Identify which cell holds the provided text, then report its [x, y] central coordinate. 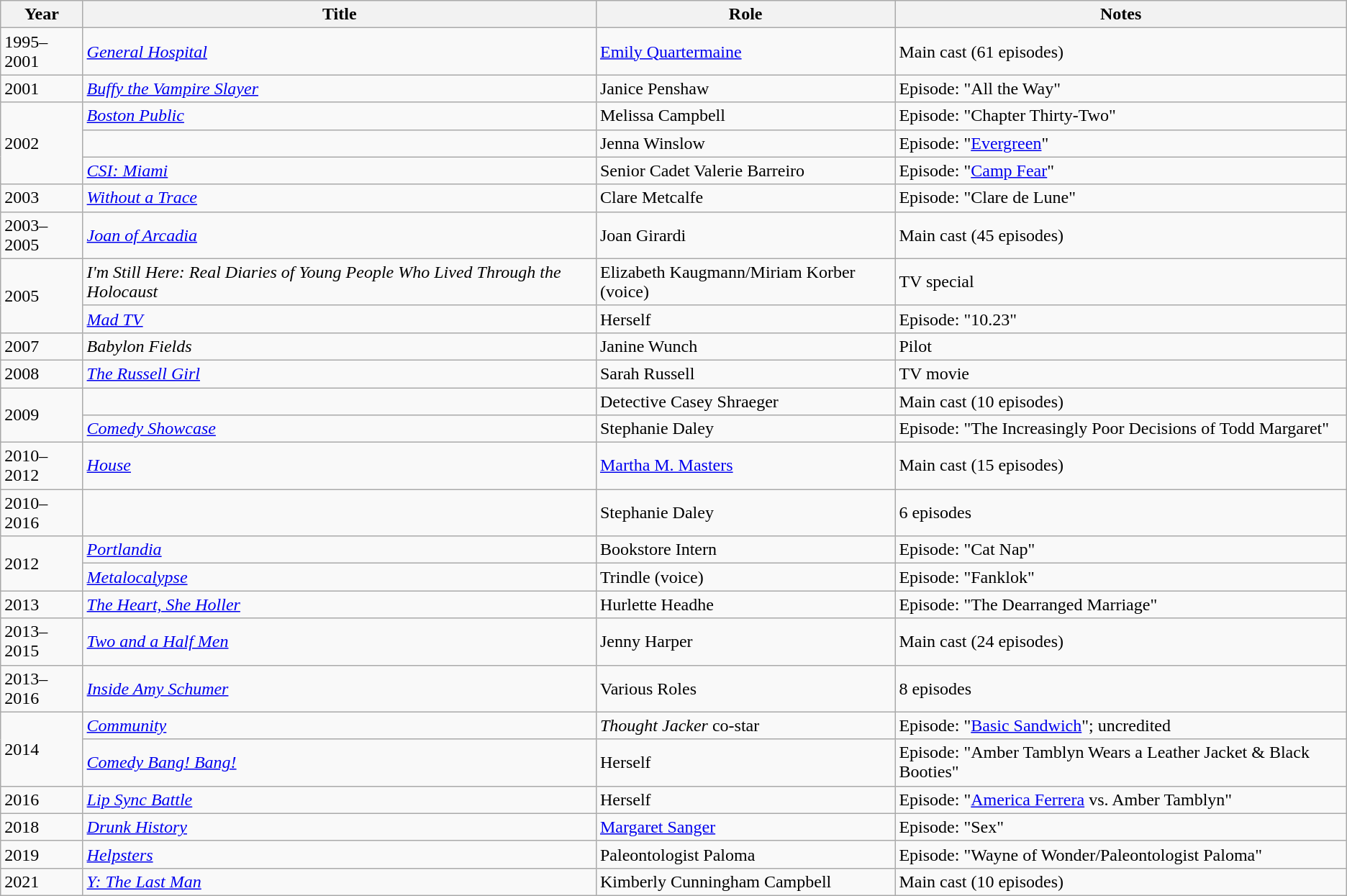
Episode: "Wayne of Wonder/Paleontologist Paloma" [1121, 854]
6 episodes [1121, 512]
Community [340, 725]
Two and a Half Men [340, 642]
Sarah Russell [745, 374]
Episode: "Sex" [1121, 827]
Elizabeth Kaugmann/Miriam Korber (voice) [745, 282]
Without a Trace [340, 198]
Main cast (45 episodes) [1121, 235]
2013–2015 [42, 642]
Kimberly Cunningham Campbell [745, 882]
Episode: "10.23" [1121, 319]
Martha M. Masters [745, 466]
Episode: "Amber Tamblyn Wears a Leather Jacket & Black Booties" [1121, 763]
Jenny Harper [745, 642]
2014 [42, 748]
2010–2016 [42, 512]
2013–2016 [42, 688]
Jenna Winslow [745, 143]
Comedy Showcase [340, 429]
Year [42, 14]
2003–2005 [42, 235]
TV special [1121, 282]
8 episodes [1121, 688]
2010–2012 [42, 466]
Margaret Sanger [745, 827]
1995–2001 [42, 52]
2016 [42, 800]
2019 [42, 854]
Episode: "Camp Fear" [1121, 171]
Hurlette Headhe [745, 605]
Y: The Last Man [340, 882]
Senior Cadet Valerie Barreiro [745, 171]
2007 [42, 346]
Episode: "The Increasingly Poor Decisions of Todd Margaret" [1121, 429]
Comedy Bang! Bang! [340, 763]
Joan Girardi [745, 235]
Notes [1121, 14]
CSI: Miami [340, 171]
Drunk History [340, 827]
Babylon Fields [340, 346]
Janine Wunch [745, 346]
Episode: "Fanklok" [1121, 577]
Episode: "All the Way" [1121, 89]
2005 [42, 295]
Pilot [1121, 346]
Thought Jacker co-star [745, 725]
Boston Public [340, 116]
Episode: "Cat Nap" [1121, 550]
General Hospital [340, 52]
Episode: "Clare de Lune" [1121, 198]
Main cast (24 episodes) [1121, 642]
Portlandia [340, 550]
Joan of Arcadia [340, 235]
Episode: "Basic Sandwich"; uncredited [1121, 725]
Lip Sync Battle [340, 800]
Trindle (voice) [745, 577]
Main cast (61 episodes) [1121, 52]
House [340, 466]
2021 [42, 882]
The Heart, She Holler [340, 605]
TV movie [1121, 374]
2003 [42, 198]
Emily Quartermaine [745, 52]
Helpsters [340, 854]
Episode: "Chapter Thirty-Two" [1121, 116]
Buffy the Vampire Slayer [340, 89]
2002 [42, 143]
Title [340, 14]
Janice Penshaw [745, 89]
I'm Still Here: Real Diaries of Young People Who Lived Through the Holocaust [340, 282]
Main cast (15 episodes) [1121, 466]
The Russell Girl [340, 374]
2008 [42, 374]
2018 [42, 827]
Role [745, 14]
Episode: "The Dearranged Marriage" [1121, 605]
Detective Casey Shraeger [745, 401]
2012 [42, 564]
Paleontologist Paloma [745, 854]
2001 [42, 89]
2013 [42, 605]
Episode: "Evergreen" [1121, 143]
Mad TV [340, 319]
Metalocalypse [340, 577]
Clare Metcalfe [745, 198]
Various Roles [745, 688]
Bookstore Intern [745, 550]
Episode: "America Ferrera vs. Amber Tamblyn" [1121, 800]
Melissa Campbell [745, 116]
2009 [42, 415]
Inside Amy Schumer [340, 688]
